Determine the [X, Y] coordinate at the center of the cell enclosing the given text.  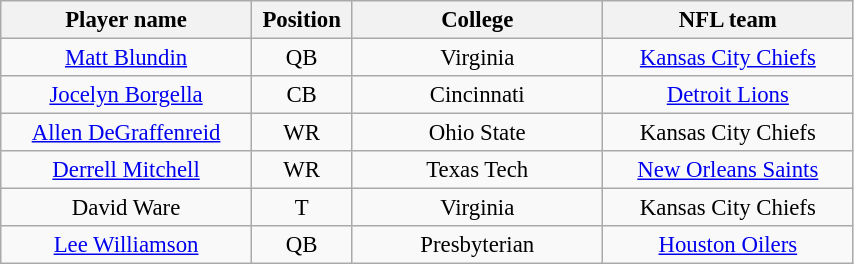
Texas Tech [478, 170]
Lee Williamson [126, 245]
Detroit Lions [728, 95]
Houston Oilers [728, 245]
College [478, 20]
Matt Blundin [126, 58]
Presbyterian [478, 245]
T [302, 208]
Jocelyn Borgella [126, 95]
Derrell Mitchell [126, 170]
Cincinnati [478, 95]
New Orleans Saints [728, 170]
Ohio State [478, 133]
Player name [126, 20]
Position [302, 20]
NFL team [728, 20]
David Ware [126, 208]
CB [302, 95]
Allen DeGraffenreid [126, 133]
